Locate the cell with the specified text and output its [x, y] center coordinate. 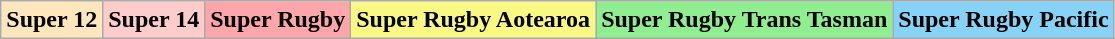
Super 12 [52, 20]
Super Rugby [278, 20]
Super Rugby Pacific [1004, 20]
Super Rugby Aotearoa [474, 20]
Super 14 [154, 20]
Super Rugby Trans Tasman [744, 20]
